Provide the [x, y] coordinate of the cell's center where the given text is located.  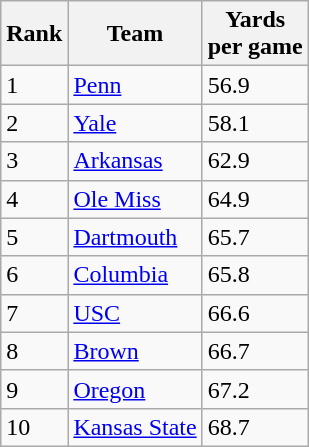
65.7 [255, 237]
Ole Miss [135, 199]
Yardsper game [255, 34]
Rank [34, 34]
Arkansas [135, 161]
Brown [135, 351]
62.9 [255, 161]
Dartmouth [135, 237]
65.8 [255, 275]
4 [34, 199]
USC [135, 313]
Columbia [135, 275]
Team [135, 34]
Kansas State [135, 427]
5 [34, 237]
8 [34, 351]
Penn [135, 85]
6 [34, 275]
66.7 [255, 351]
7 [34, 313]
67.2 [255, 389]
2 [34, 123]
66.6 [255, 313]
10 [34, 427]
9 [34, 389]
Yale [135, 123]
58.1 [255, 123]
Oregon [135, 389]
68.7 [255, 427]
3 [34, 161]
56.9 [255, 85]
1 [34, 85]
64.9 [255, 199]
